Identify which cell holds the provided text, then report its [X, Y] central coordinate. 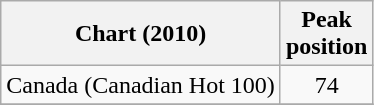
Canada (Canadian Hot 100) [141, 85]
Chart (2010) [141, 34]
74 [326, 85]
Peakposition [326, 34]
